Detect which cell encompasses the target text, then output its [x, y] center coordinate. 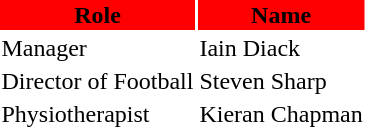
Role [98, 15]
Steven Sharp [281, 81]
Iain Diack [281, 48]
Name [281, 15]
Director of Football [98, 81]
Manager [98, 48]
